Identify which cell holds the provided text, then report its [x, y] central coordinate. 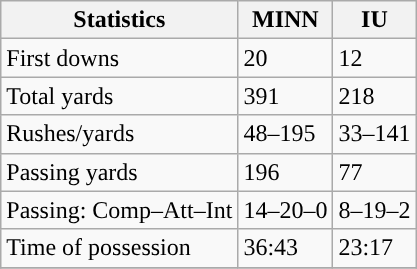
196 [286, 172]
33–141 [374, 134]
12 [374, 58]
Passing yards [120, 172]
First downs [120, 58]
23:17 [374, 248]
Total yards [120, 96]
MINN [286, 20]
8–19–2 [374, 210]
IU [374, 20]
218 [374, 96]
Rushes/yards [120, 134]
77 [374, 172]
Statistics [120, 20]
Time of possession [120, 248]
48–195 [286, 134]
20 [286, 58]
36:43 [286, 248]
14–20–0 [286, 210]
391 [286, 96]
Passing: Comp–Att–Int [120, 210]
